For the text-containing cell, return its midpoint in [x, y] coordinate format. 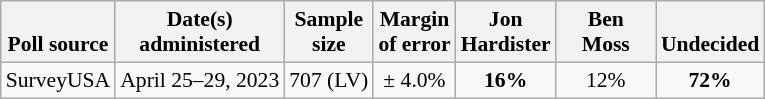
Undecided [710, 32]
Poll source [58, 32]
72% [710, 80]
707 (LV) [328, 80]
± 4.0% [414, 80]
JonHardister [506, 32]
April 25–29, 2023 [200, 80]
Date(s)administered [200, 32]
SurveyUSA [58, 80]
BenMoss [606, 32]
16% [506, 80]
Marginof error [414, 32]
12% [606, 80]
Samplesize [328, 32]
